Determine the [x, y] coordinate at the center of the cell enclosing the given text.  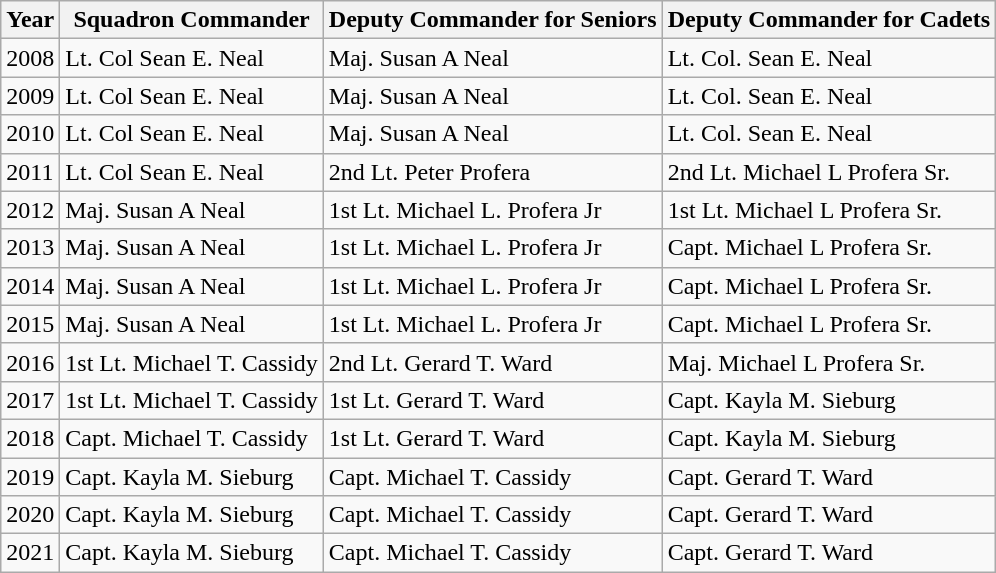
2018 [30, 438]
2017 [30, 400]
2nd Lt. Michael L Profera Sr. [828, 172]
2nd Lt. Gerard T. Ward [492, 362]
2019 [30, 477]
Deputy Commander for Cadets [828, 20]
1st Lt. Michael L Profera Sr. [828, 210]
2011 [30, 172]
2014 [30, 286]
2010 [30, 134]
2013 [30, 248]
2021 [30, 553]
Squadron Commander [192, 20]
2nd Lt. Peter Profera [492, 172]
Year [30, 20]
Maj. Michael L Profera Sr. [828, 362]
2009 [30, 96]
2015 [30, 324]
2016 [30, 362]
Deputy Commander for Seniors [492, 20]
2020 [30, 515]
2012 [30, 210]
2008 [30, 58]
